Output the [x, y] coordinate of the center of the cell containing the given text.  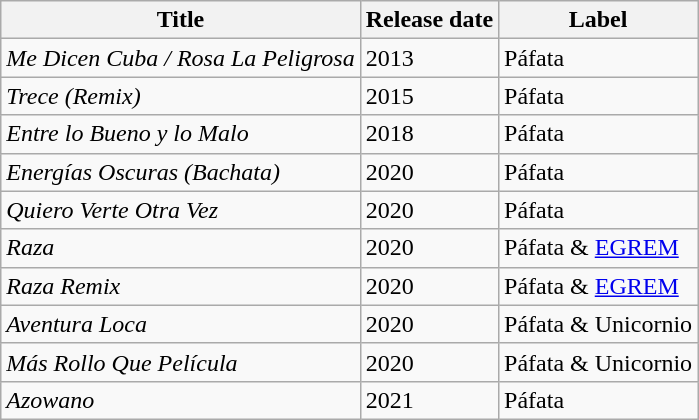
Title [180, 20]
Energías Oscuras (Bachata) [180, 172]
2015 [429, 96]
2018 [429, 134]
Más Rollo Que Película [180, 362]
Release date [429, 20]
Aventura Loca [180, 324]
Raza Remix [180, 286]
Azowano [180, 400]
2021 [429, 400]
Trece (Remix) [180, 96]
Label [598, 20]
Quiero Verte Otra Vez [180, 210]
Entre lo Bueno y lo Malo [180, 134]
Me Dicen Cuba / Rosa La Peligrosa [180, 58]
Raza [180, 248]
2013 [429, 58]
